Locate the cell with the specified text and output its [x, y] center coordinate. 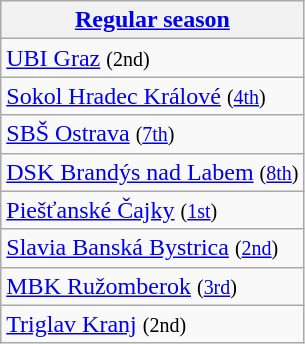
UBI Graz (2nd) [152, 58]
Piešťanské Čajky (1st) [152, 210]
Slavia Banská Bystrica (2nd) [152, 248]
DSK Brandýs nad Labem (8th) [152, 172]
Sokol Hradec Králové (4th) [152, 96]
Regular season [152, 20]
MBK Ružomberok (3rd) [152, 286]
SBŠ Ostrava (7th) [152, 134]
Triglav Kranj (2nd) [152, 324]
